Scan for the cell matching the given text and deliver its (x, y) coordinate at center. 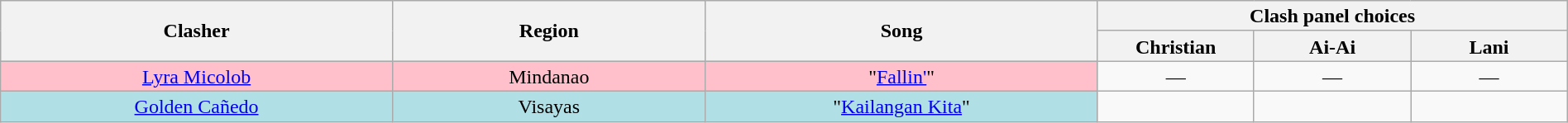
Christian (1176, 46)
"Fallin'" (901, 76)
Clasher (197, 31)
Clash panel choices (1332, 17)
Visayas (549, 106)
Song (901, 31)
Lyra Micolob (197, 76)
"Kailangan Kita" (901, 106)
Lani (1489, 46)
Mindanao (549, 76)
Golden Cañedo (197, 106)
Ai-Ai (1331, 46)
Region (549, 31)
